Return [x, y] of the center of cell containing provided text 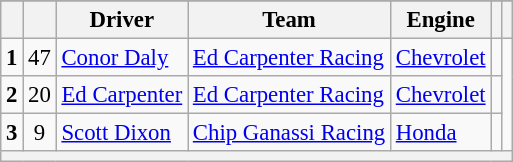
Scott Dixon [122, 133]
3 [12, 133]
2 [12, 95]
Chip Ganassi Racing [290, 133]
Driver [122, 20]
Honda [440, 133]
9 [40, 133]
47 [40, 58]
Engine [440, 20]
Ed Carpenter [122, 95]
20 [40, 95]
Conor Daly [122, 58]
Team [290, 20]
1 [12, 58]
